Capture the cell that displays the provided text and extract its [X, Y] central coordinate. 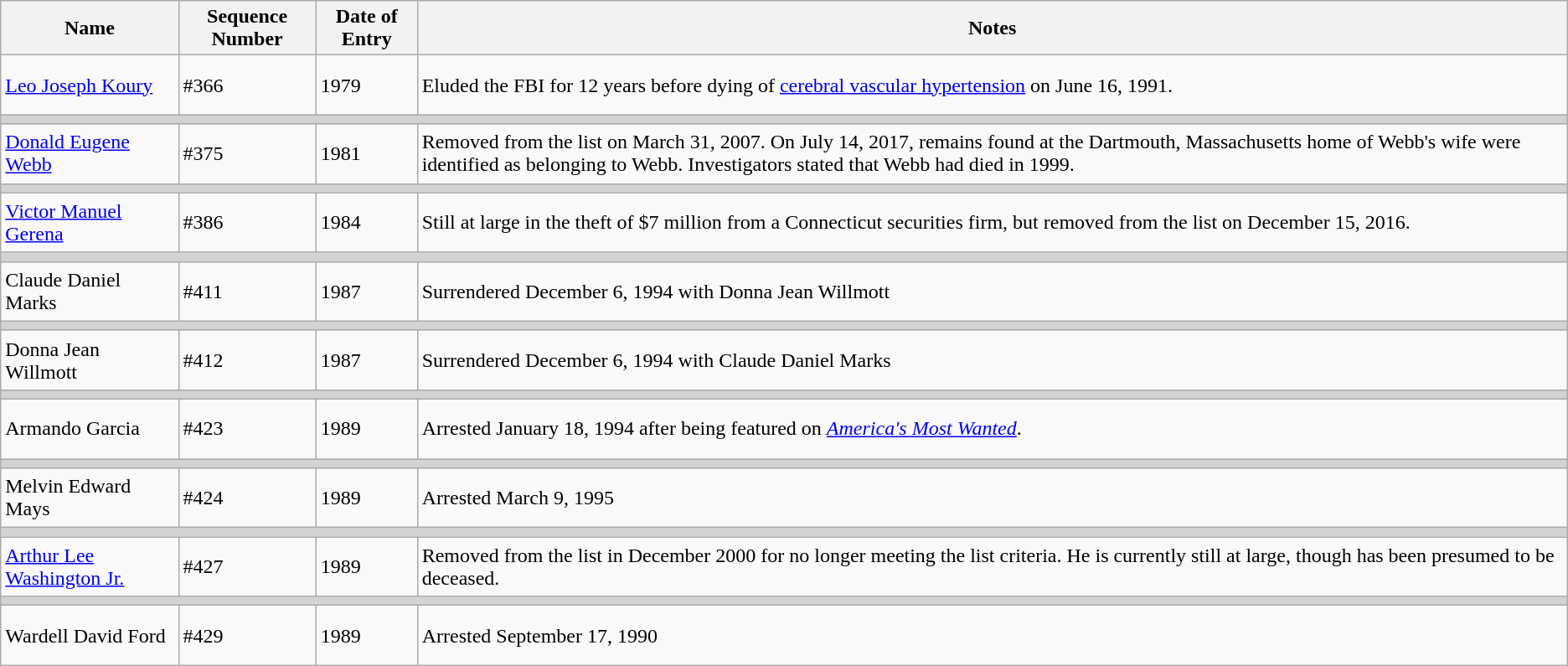
Name [90, 28]
Arrested January 18, 1994 after being featured on America's Most Wanted. [992, 429]
Leo Joseph Koury [90, 85]
#427 [247, 566]
#423 [247, 429]
#424 [247, 498]
Still at large in the theft of $7 million from a Connecticut securities firm, but removed from the list on December 15, 2016. [992, 223]
Arthur Lee Washington Jr. [90, 566]
#386 [247, 223]
Donald Eugene Webb [90, 154]
Wardell David Ford [90, 635]
Date of Entry [367, 28]
1984 [367, 223]
Arrested September 17, 1990 [992, 635]
Eluded the FBI for 12 years before dying of cerebral vascular hypertension on June 16, 1991. [992, 85]
1981 [367, 154]
Sequence Number [247, 28]
Donna Jean Willmott [90, 360]
#366 [247, 85]
Armando Garcia [90, 429]
Surrendered December 6, 1994 with Claude Daniel Marks [992, 360]
#411 [247, 292]
Claude Daniel Marks [90, 292]
Victor Manuel Gerena [90, 223]
Melvin Edward Mays [90, 498]
#412 [247, 360]
#375 [247, 154]
Notes [992, 28]
Arrested March 9, 1995 [992, 498]
Surrendered December 6, 1994 with Donna Jean Willmott [992, 292]
#429 [247, 635]
1979 [367, 85]
